For the text-containing cell, return its midpoint in (X, Y) coordinate format. 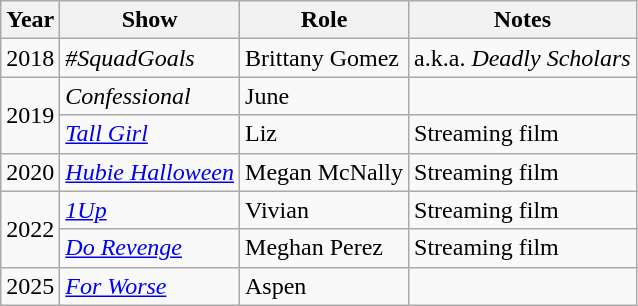
Show (150, 20)
Year (30, 20)
June (324, 96)
Tall Girl (150, 134)
Meghan Perez (324, 248)
2022 (30, 229)
For Worse (150, 286)
Role (324, 20)
1Up (150, 210)
2025 (30, 286)
Liz (324, 134)
2019 (30, 115)
Aspen (324, 286)
Notes (523, 20)
Megan McNally (324, 172)
Brittany Gomez (324, 58)
Vivian (324, 210)
2020 (30, 172)
Do Revenge (150, 248)
a.k.a. Deadly Scholars (523, 58)
Hubie Halloween (150, 172)
2018 (30, 58)
Confessional (150, 96)
#SquadGoals (150, 58)
